Find where the given text appears and provide that cell's center as [X, Y] coordinate. 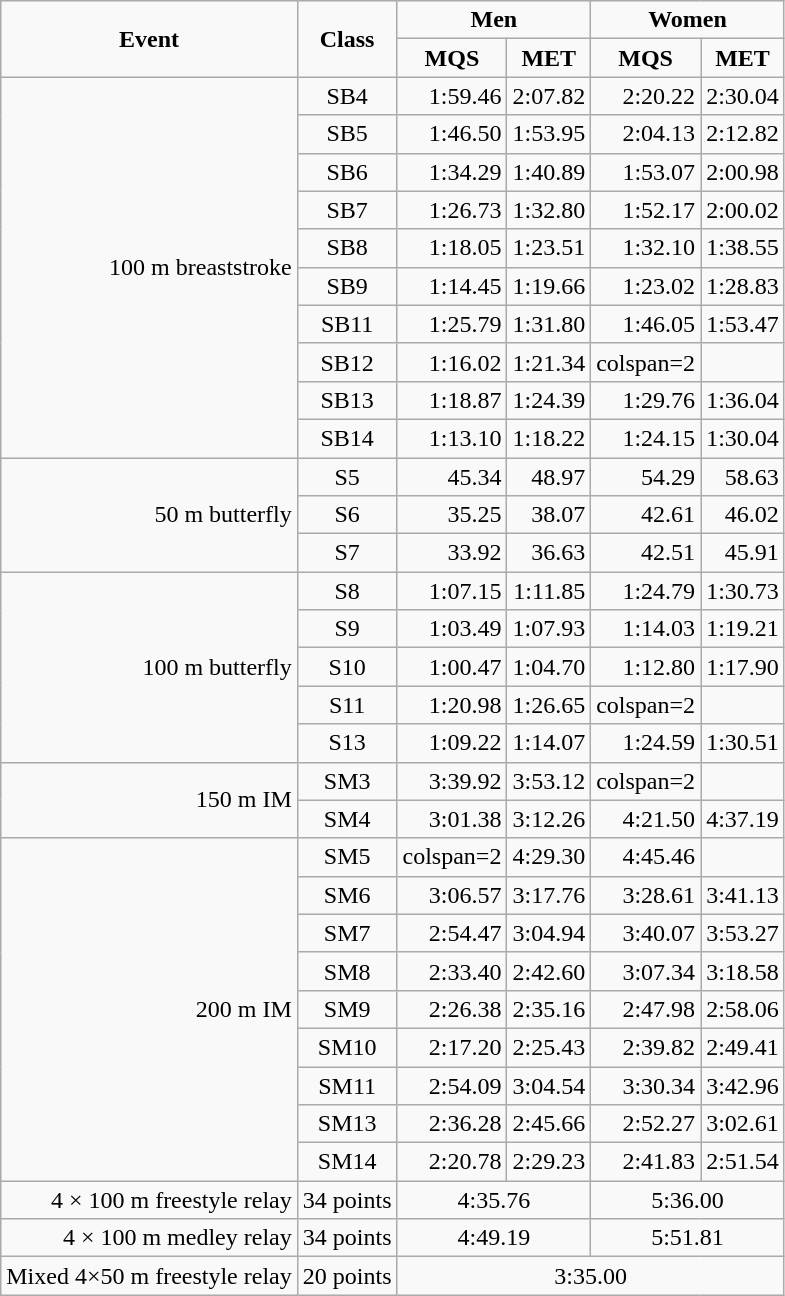
4:45.46 [646, 857]
1:14.45 [452, 286]
2:17.20 [452, 1047]
1:18.05 [452, 248]
4:37.19 [743, 819]
1:23.51 [549, 248]
1:46.05 [646, 324]
2:30.04 [743, 96]
2:58.06 [743, 1009]
1:32.10 [646, 248]
3:53.12 [549, 781]
SB13 [347, 400]
1:24.15 [646, 438]
1:24.39 [549, 400]
46.02 [743, 515]
100 m breaststroke [150, 268]
SB14 [347, 438]
4:21.50 [646, 819]
SM11 [347, 1085]
3:04.54 [549, 1085]
2:26.38 [452, 1009]
Mixed 4×50 m freestyle relay [150, 1276]
1:30.51 [743, 743]
2:25.43 [549, 1047]
Event [150, 39]
5:51.81 [688, 1238]
1:17.90 [743, 667]
1:30.04 [743, 438]
1:16.02 [452, 362]
S8 [347, 591]
4:35.76 [494, 1200]
2:45.66 [549, 1124]
Women [688, 20]
2:47.98 [646, 1009]
SB6 [347, 172]
2:54.09 [452, 1085]
1:29.76 [646, 400]
4 × 100 m freestyle relay [150, 1200]
150 m IM [150, 800]
S10 [347, 667]
58.63 [743, 477]
3:01.38 [452, 819]
3:28.61 [646, 895]
SM3 [347, 781]
1:19.66 [549, 286]
1:36.04 [743, 400]
1:21.34 [549, 362]
1:26.73 [452, 210]
35.25 [452, 515]
3:12.26 [549, 819]
3:42.96 [743, 1085]
SM6 [347, 895]
200 m IM [150, 1010]
1:07.15 [452, 591]
SB12 [347, 362]
1:31.80 [549, 324]
3:06.57 [452, 895]
45.34 [452, 477]
1:13.10 [452, 438]
1:25.79 [452, 324]
1:52.17 [646, 210]
3:35.00 [590, 1276]
2:33.40 [452, 971]
SB9 [347, 286]
1:53.95 [549, 134]
33.92 [452, 553]
48.97 [549, 477]
2:52.27 [646, 1124]
1:00.47 [452, 667]
2:12.82 [743, 134]
2:51.54 [743, 1162]
42.51 [646, 553]
Men [494, 20]
1:40.89 [549, 172]
1:20.98 [452, 705]
2:42.60 [549, 971]
3:53.27 [743, 933]
S6 [347, 515]
S9 [347, 629]
1:14.07 [549, 743]
1:26.65 [549, 705]
SB5 [347, 134]
1:46.50 [452, 134]
2:20.22 [646, 96]
SB7 [347, 210]
4:29.30 [549, 857]
1:59.46 [452, 96]
3:39.92 [452, 781]
1:14.03 [646, 629]
SM5 [347, 857]
3:41.13 [743, 895]
2:35.16 [549, 1009]
2:20.78 [452, 1162]
SM4 [347, 819]
1:19.21 [743, 629]
2:41.83 [646, 1162]
3:30.34 [646, 1085]
1:12.80 [646, 667]
1:07.93 [549, 629]
2:49.41 [743, 1047]
2:07.82 [549, 96]
S13 [347, 743]
54.29 [646, 477]
1:23.02 [646, 286]
2:00.02 [743, 210]
2:04.13 [646, 134]
SM9 [347, 1009]
1:53.07 [646, 172]
1:09.22 [452, 743]
3:07.34 [646, 971]
S11 [347, 705]
1:53.47 [743, 324]
3:04.94 [549, 933]
1:11.85 [549, 591]
50 m butterfly [150, 515]
2:29.23 [549, 1162]
SB8 [347, 248]
5:36.00 [688, 1200]
1:24.59 [646, 743]
SM13 [347, 1124]
2:36.28 [452, 1124]
1:04.70 [549, 667]
2:39.82 [646, 1047]
SB11 [347, 324]
38.07 [549, 515]
S5 [347, 477]
1:32.80 [549, 210]
36.63 [549, 553]
3:40.07 [646, 933]
Class [347, 39]
S7 [347, 553]
100 m butterfly [150, 667]
2:00.98 [743, 172]
42.61 [646, 515]
4:49.19 [494, 1238]
1:24.79 [646, 591]
SM7 [347, 933]
1:18.87 [452, 400]
1:30.73 [743, 591]
3:17.76 [549, 895]
1:18.22 [549, 438]
SM14 [347, 1162]
45.91 [743, 553]
1:03.49 [452, 629]
3:02.61 [743, 1124]
2:54.47 [452, 933]
1:34.29 [452, 172]
4 × 100 m medley relay [150, 1238]
1:38.55 [743, 248]
3:18.58 [743, 971]
SM10 [347, 1047]
1:28.83 [743, 286]
SB4 [347, 96]
20 points [347, 1276]
SM8 [347, 971]
